Find where the given text appears and provide that cell's center as [X, Y] coordinate. 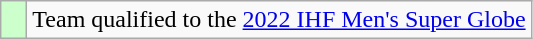
Team qualified to the 2022 IHF Men's Super Globe [279, 20]
